From the cell containing the given text, extract its center point as (x, y) coordinate. 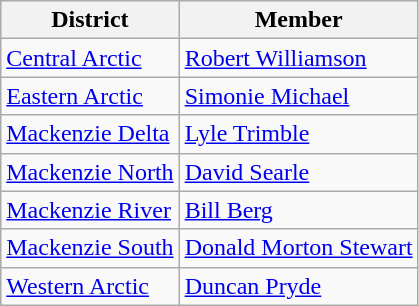
Bill Berg (298, 210)
Member (298, 20)
Central Arctic (90, 58)
Duncan Pryde (298, 286)
Mackenzie North (90, 172)
Simonie Michael (298, 96)
Mackenzie River (90, 210)
David Searle (298, 172)
District (90, 20)
Western Arctic (90, 286)
Robert Williamson (298, 58)
Mackenzie South (90, 248)
Donald Morton Stewart (298, 248)
Mackenzie Delta (90, 134)
Lyle Trimble (298, 134)
Eastern Arctic (90, 96)
